Output the (X, Y) coordinate of the center of the cell containing the given text.  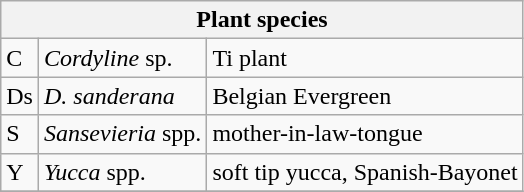
Sansevieria spp. (122, 134)
Ds (20, 96)
soft tip yucca, Spanish-Bayonet (365, 172)
Belgian Evergreen (365, 96)
C (20, 58)
Yucca spp. (122, 172)
mother-in-law-tongue (365, 134)
S (20, 134)
Cordyline sp. (122, 58)
Ti plant (365, 58)
Y (20, 172)
Plant species (262, 20)
D. sanderana (122, 96)
